Find where the given text appears and provide that cell's center as [X, Y] coordinate. 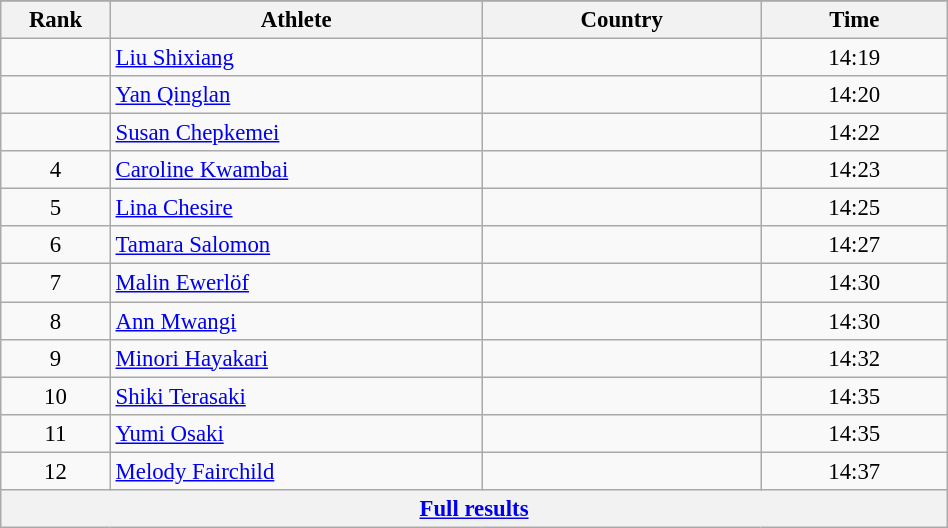
4 [56, 170]
9 [56, 358]
11 [56, 433]
Malin Ewerlöf [296, 283]
14:23 [854, 170]
6 [56, 245]
14:22 [854, 133]
14:32 [854, 358]
Minori Hayakari [296, 358]
14:20 [854, 95]
8 [56, 321]
Rank [56, 20]
14:37 [854, 471]
5 [56, 208]
Country [622, 20]
Time [854, 20]
7 [56, 283]
Lina Chesire [296, 208]
Melody Fairchild [296, 471]
Liu Shixiang [296, 58]
14:19 [854, 58]
12 [56, 471]
Full results [474, 509]
Ann Mwangi [296, 321]
Caroline Kwambai [296, 170]
Athlete [296, 20]
Shiki Terasaki [296, 396]
10 [56, 396]
14:27 [854, 245]
14:25 [854, 208]
Yan Qinglan [296, 95]
Susan Chepkemei [296, 133]
Yumi Osaki [296, 433]
Tamara Salomon [296, 245]
